Capture the cell that displays the provided text and extract its (X, Y) central coordinate. 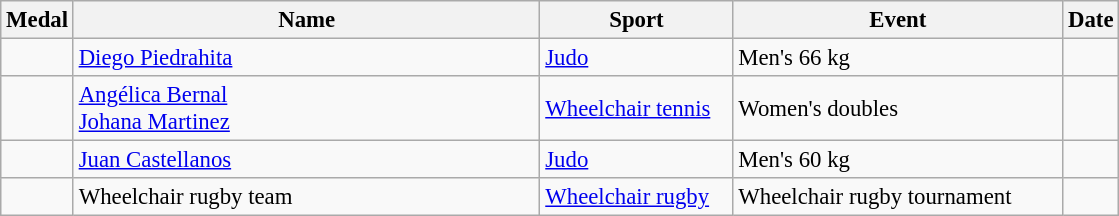
Wheelchair tennis (636, 108)
Date (1091, 20)
Angélica BernalJohana Martinez (306, 108)
Diego Piedrahita (306, 58)
Event (898, 20)
Wheelchair rugby team (306, 197)
Medal (38, 20)
Sport (636, 20)
Women's doubles (898, 108)
Juan Castellanos (306, 160)
Wheelchair rugby tournament (898, 197)
Men's 60 kg (898, 160)
Men's 66 kg (898, 58)
Wheelchair rugby (636, 197)
Name (306, 20)
